For the text-containing cell, return its midpoint in [x, y] coordinate format. 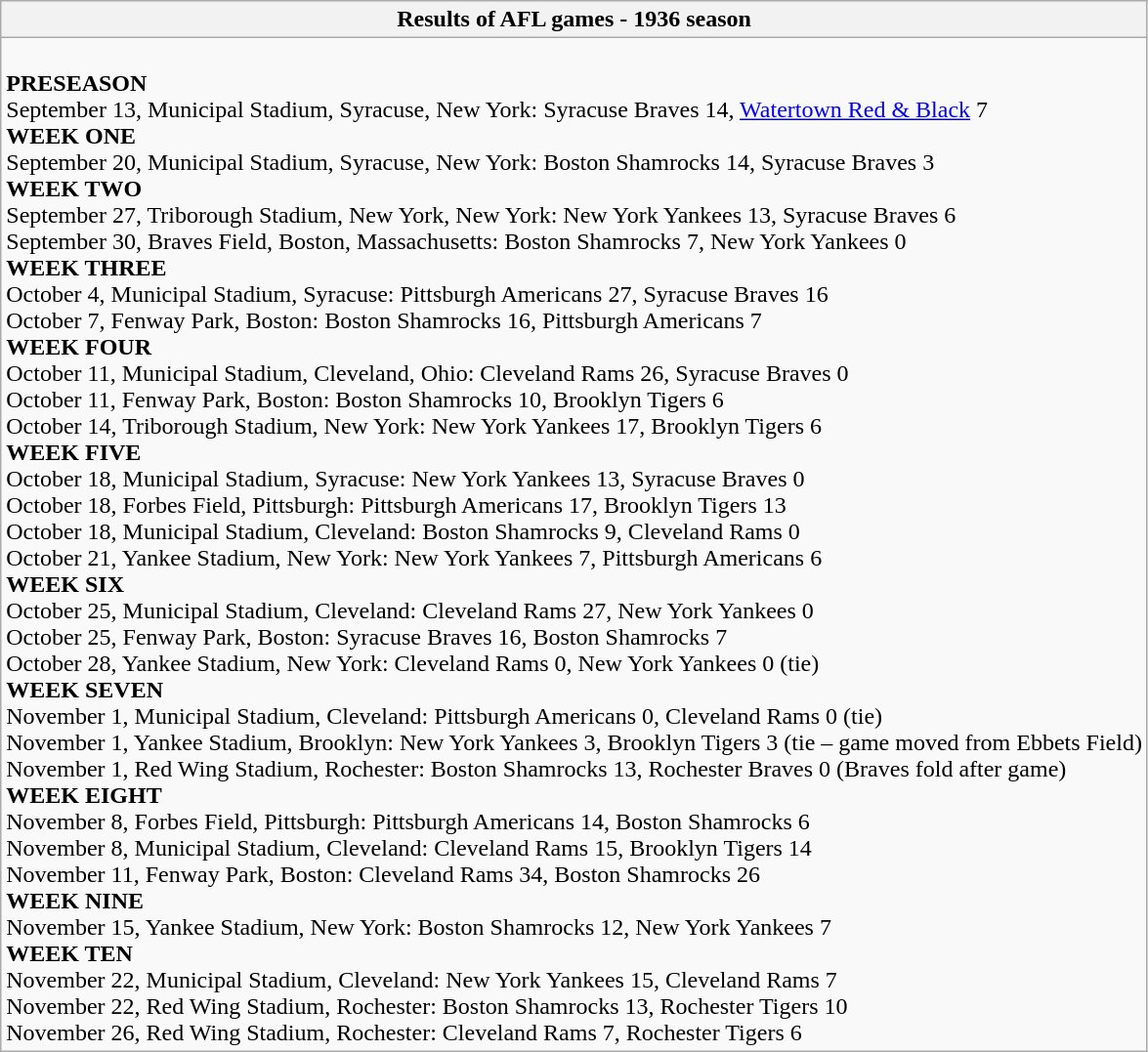
Results of AFL games - 1936 season [574, 20]
